Capture the cell that displays the provided text and extract its (X, Y) central coordinate. 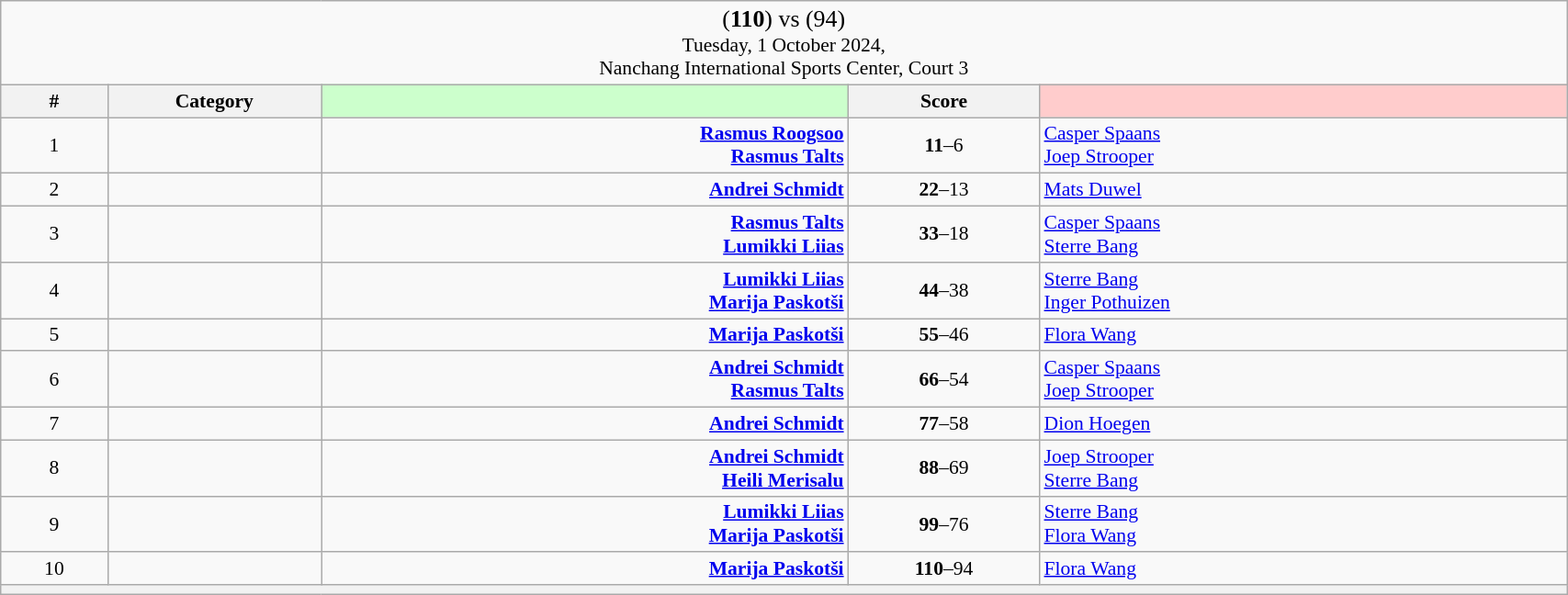
99–76 (944, 523)
# (54, 101)
33–18 (944, 235)
Sterre Bang Flora Wang (1303, 523)
Casper Spaans Sterre Bang (1303, 235)
Dion Hoegen (1303, 424)
22–13 (944, 190)
Mats Duwel (1303, 190)
66–54 (944, 380)
7 (54, 424)
Rasmus Roogsoo Rasmus Talts (585, 145)
44–38 (944, 290)
110–94 (944, 569)
(110) vs (94)Tuesday, 1 October 2024, Nanchang International Sports Center, Court 3 (784, 42)
6 (54, 380)
1 (54, 145)
Score (944, 101)
9 (54, 523)
5 (54, 335)
Andrei Schmidt Heili Merisalu (585, 468)
2 (54, 190)
4 (54, 290)
Joep Strooper Sterre Bang (1303, 468)
Sterre Bang Inger Pothuizen (1303, 290)
8 (54, 468)
77–58 (944, 424)
10 (54, 569)
Andrei Schmidt Rasmus Talts (585, 380)
3 (54, 235)
Rasmus Talts Lumikki Liias (585, 235)
88–69 (944, 468)
11–6 (944, 145)
Category (215, 101)
55–46 (944, 335)
